Output the [x, y] coordinate of the center of the cell containing the given text.  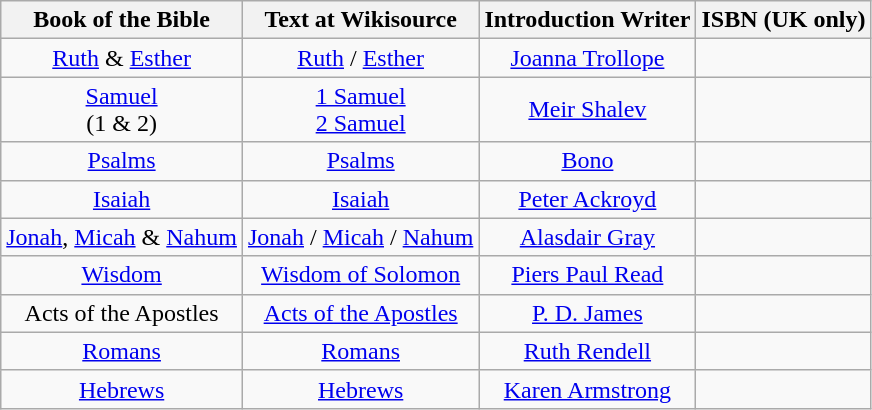
Wisdom of Solomon [360, 275]
Jonah, Micah & Nahum [122, 237]
Wisdom [122, 275]
1 Samuel2 Samuel [360, 110]
Joanna Trollope [588, 58]
Book of the Bible [122, 20]
Ruth & Esther [122, 58]
Meir Shalev [588, 110]
Alasdair Gray [588, 237]
Peter Ackroyd [588, 199]
Ruth / Esther [360, 58]
Ruth Rendell [588, 351]
Text at Wikisource [360, 20]
Samuel(1 & 2) [122, 110]
Introduction Writer [588, 20]
Karen Armstrong [588, 389]
Piers Paul Read [588, 275]
Jonah / Micah / Nahum [360, 237]
P. D. James [588, 313]
Bono [588, 161]
ISBN (UK only) [784, 20]
